Provide the [X, Y] coordinate of the cell's center where the given text is located.  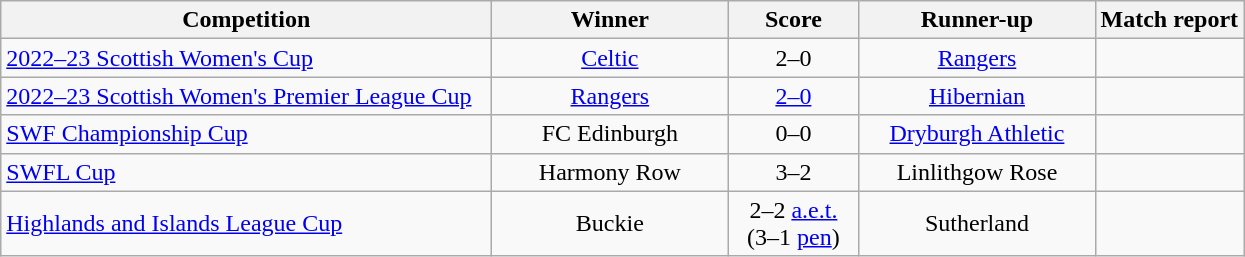
2–2 a.e.t.(3–1 pen) [794, 224]
Hibernian [977, 96]
Celtic [610, 58]
2022–23 Scottish Women's Premier League Cup [246, 96]
FC Edinburgh [610, 134]
Harmony Row [610, 172]
0–0 [794, 134]
Runner-up [977, 20]
Highlands and Islands League Cup [246, 224]
Sutherland [977, 224]
Linlithgow Rose [977, 172]
Competition [246, 20]
3–2 [794, 172]
Winner [610, 20]
Score [794, 20]
SWFL Cup [246, 172]
Match report [1170, 20]
Dryburgh Athletic [977, 134]
Buckie [610, 224]
SWF Championship Cup [246, 134]
2022–23 Scottish Women's Cup [246, 58]
